Return [x, y] of the center of cell containing provided text 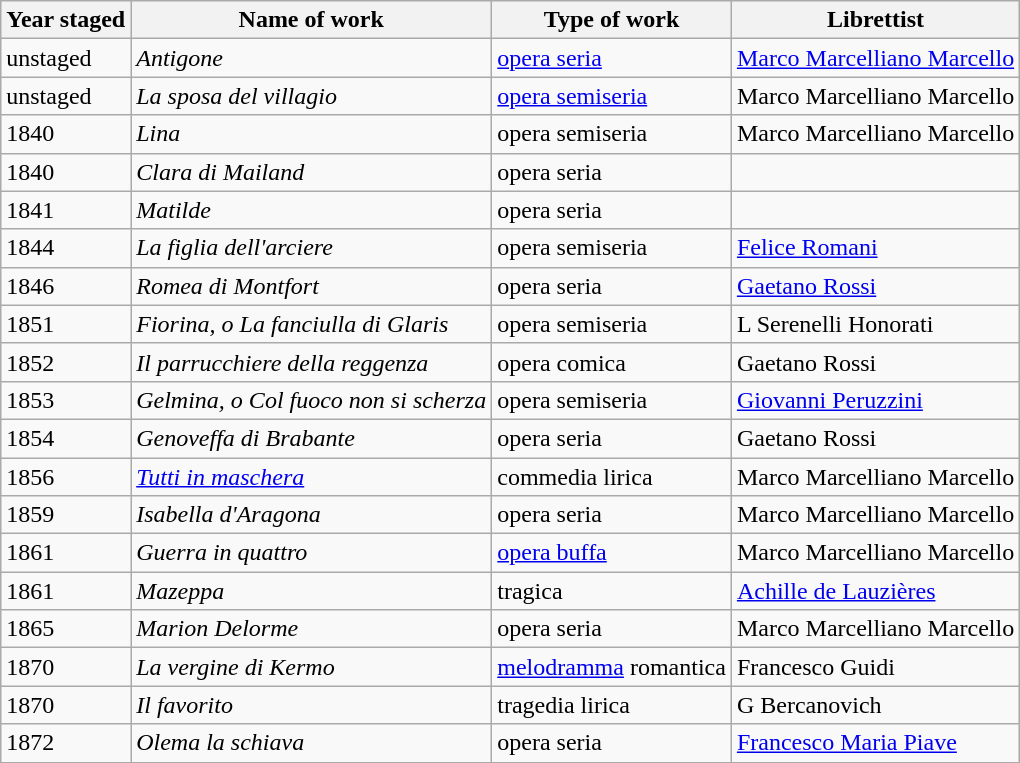
Guerra in quattro [312, 553]
Achille de Lauzières [875, 591]
Francesco Guidi [875, 667]
Tutti in maschera [312, 477]
La sposa del villagio [312, 96]
Romea di Montfort [312, 286]
G Bercanovich [875, 705]
Francesco Maria Piave [875, 743]
1865 [66, 629]
Olema la schiava [312, 743]
Gelmina, o Col fuoco non si scherza [312, 400]
Antigone [312, 58]
Librettist [875, 20]
Il parrucchiere della reggenza [312, 362]
1856 [66, 477]
1841 [66, 210]
1844 [66, 248]
La vergine di Kermo [312, 667]
Matilde [312, 210]
tragedia lirica [612, 705]
tragica [612, 591]
1859 [66, 515]
Genoveffa di Brabante [312, 438]
La figlia dell'arciere [312, 248]
Fiorina, o La fanciulla di Glaris [312, 324]
Mazeppa [312, 591]
Year staged [66, 20]
1851 [66, 324]
Giovanni Peruzzini [875, 400]
1854 [66, 438]
1853 [66, 400]
opera comica [612, 362]
Name of work [312, 20]
Il favorito [312, 705]
Lina [312, 134]
1872 [66, 743]
Type of work [612, 20]
Felice Romani [875, 248]
1846 [66, 286]
melodramma romantica [612, 667]
Isabella d'Aragona [312, 515]
Marion Delorme [312, 629]
Clara di Mailand [312, 172]
commedia lirica [612, 477]
opera buffa [612, 553]
1852 [66, 362]
L Serenelli Honorati [875, 324]
